For the text-containing cell, return its midpoint in [X, Y] coordinate format. 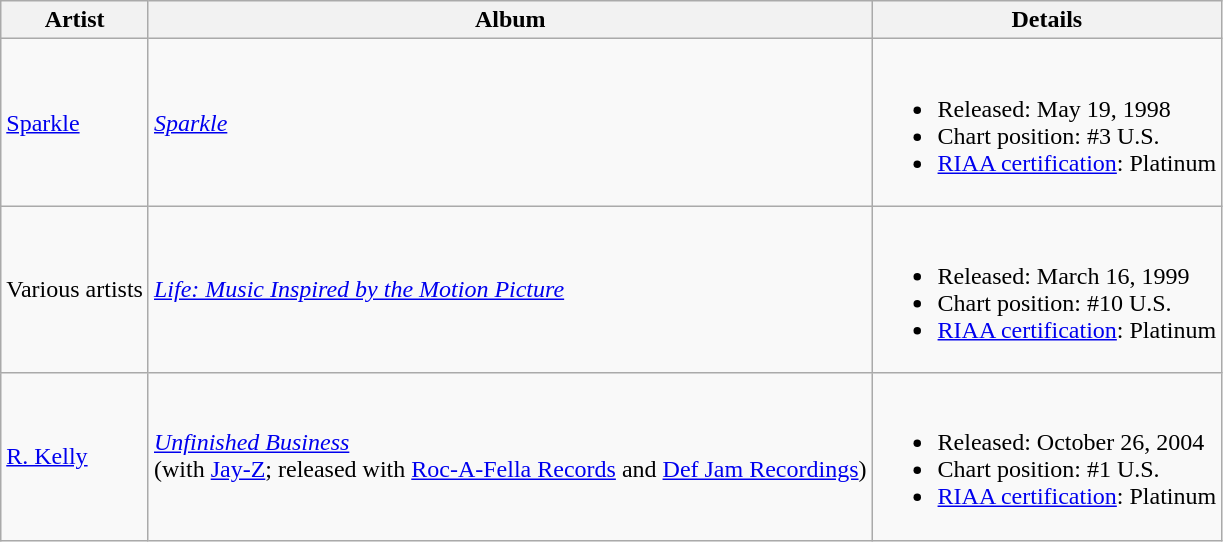
Released: May 19, 1998Chart position: #3 U.S.RIAA certification: Platinum [1047, 122]
Unfinished Business(with Jay-Z; released with Roc-A-Fella Records and Def Jam Recordings) [510, 456]
Album [510, 20]
Released: October 26, 2004Chart position: #1 U.S.RIAA certification: Platinum [1047, 456]
R. Kelly [75, 456]
Details [1047, 20]
Life: Music Inspired by the Motion Picture [510, 290]
Various artists [75, 290]
Artist [75, 20]
Released: March 16, 1999Chart position: #10 U.S.RIAA certification: Platinum [1047, 290]
